Detect which cell encompasses the target text, then output its [x, y] center coordinate. 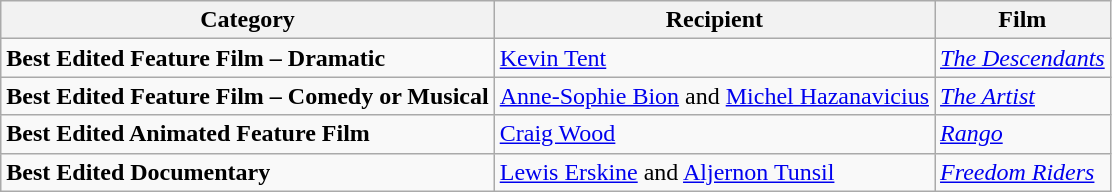
Best Edited Feature Film – Comedy or Musical [248, 96]
Craig Wood [714, 134]
Freedom Riders [1022, 172]
Rango [1022, 134]
Recipient [714, 20]
Film [1022, 20]
Category [248, 20]
Best Edited Feature Film – Dramatic [248, 58]
The Descendants [1022, 58]
Lewis Erskine and Aljernon Tunsil [714, 172]
Best Edited Animated Feature Film [248, 134]
Kevin Tent [714, 58]
The Artist [1022, 96]
Anne-Sophie Bion and Michel Hazanavicius [714, 96]
Best Edited Documentary [248, 172]
